From the cell containing the given text, extract its center point as (X, Y) coordinate. 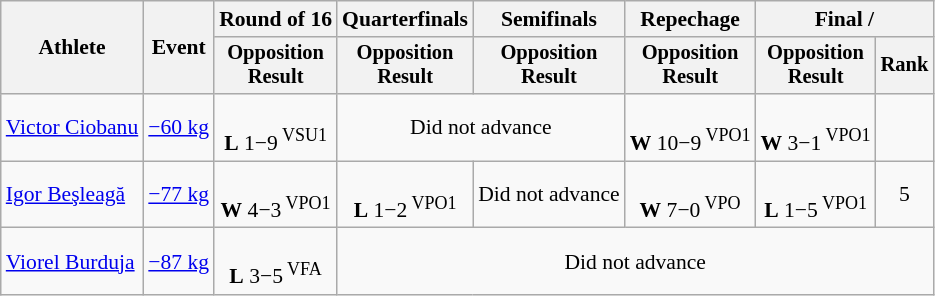
L 1−2 VPO1 (405, 194)
Quarterfinals (405, 19)
Igor Beşleagă (72, 194)
W 7−0 VPO (690, 194)
L 3−5 VFA (276, 262)
−87 kg (178, 262)
L 1−9 VSU1 (276, 128)
−60 kg (178, 128)
Victor Ciobanu (72, 128)
Rank (905, 66)
Repechage (690, 19)
W 4−3 VPO1 (276, 194)
−77 kg (178, 194)
W 10−9 VPO1 (690, 128)
Viorel Burduja (72, 262)
Final / (845, 19)
Event (178, 48)
Athlete (72, 48)
5 (905, 194)
Round of 16 (276, 19)
W 3−1 VPO1 (816, 128)
L 1−5 VPO1 (816, 194)
Semifinals (549, 19)
